Find where the given text appears and provide that cell's center as (X, Y) coordinate. 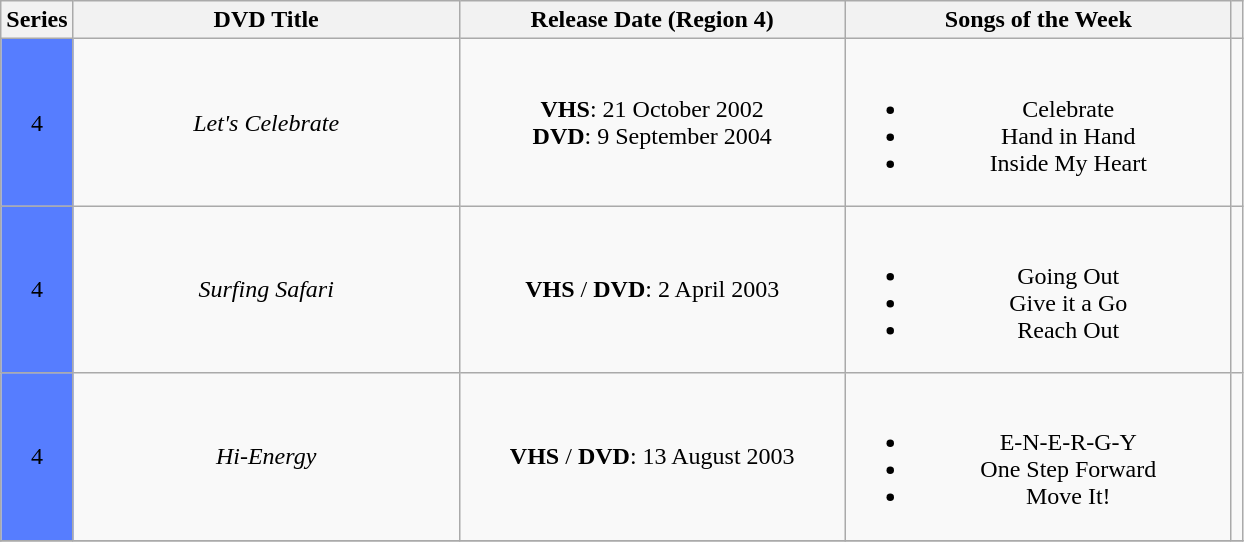
DVD Title (266, 20)
Hi-Energy (266, 456)
Release Date (Region 4) (652, 20)
Going OutGive it a GoReach Out (1038, 290)
VHS: 21 October 2002 DVD: 9 September 2004 (652, 122)
VHS / DVD: 2 April 2003 (652, 290)
VHS / DVD: 13 August 2003 (652, 456)
Series (37, 20)
Surfing Safari (266, 290)
CelebrateHand in HandInside My Heart (1038, 122)
E-N-E-R-G-YOne Step ForwardMove It! (1038, 456)
Let's Celebrate (266, 122)
Songs of the Week (1038, 20)
